Extract the (x, y) coordinate from the center of the cell holding the provided text.  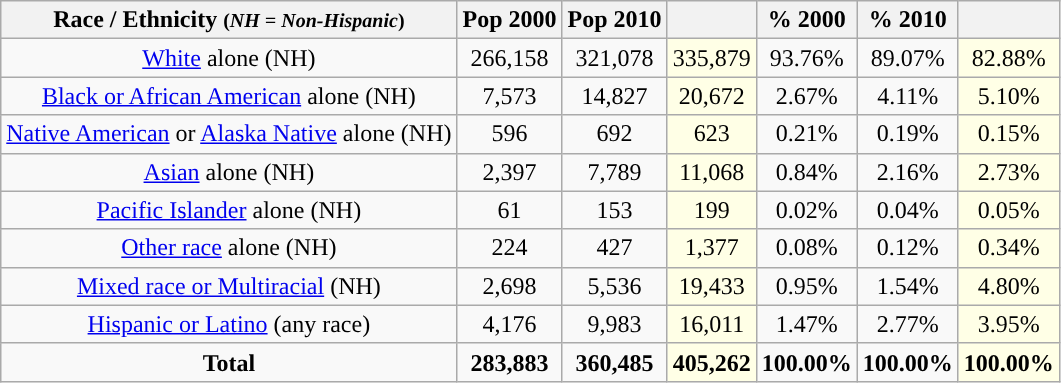
61 (510, 210)
2,698 (510, 286)
623 (712, 134)
405,262 (712, 362)
2.67% (806, 96)
7,573 (510, 96)
9,983 (614, 324)
Pop 2010 (614, 20)
White alone (NH) (229, 58)
82.88% (1008, 58)
% 2000 (806, 20)
199 (712, 210)
2.73% (1008, 172)
Pop 2000 (510, 20)
4.11% (908, 96)
335,879 (712, 58)
0.15% (1008, 134)
5.10% (1008, 96)
Asian alone (NH) (229, 172)
0.12% (908, 248)
266,158 (510, 58)
0.08% (806, 248)
1.47% (806, 324)
0.02% (806, 210)
596 (510, 134)
3.95% (1008, 324)
19,433 (712, 286)
0.84% (806, 172)
Pacific Islander alone (NH) (229, 210)
427 (614, 248)
1,377 (712, 248)
20,672 (712, 96)
Race / Ethnicity (NH = Non-Hispanic) (229, 20)
692 (614, 134)
7,789 (614, 172)
2.77% (908, 324)
Total (229, 362)
14,827 (614, 96)
Hispanic or Latino (any race) (229, 324)
0.04% (908, 210)
Native American or Alaska Native alone (NH) (229, 134)
4,176 (510, 324)
11,068 (712, 172)
% 2010 (908, 20)
Mixed race or Multiracial (NH) (229, 286)
0.19% (908, 134)
321,078 (614, 58)
4.80% (1008, 286)
89.07% (908, 58)
0.34% (1008, 248)
283,883 (510, 362)
2,397 (510, 172)
Other race alone (NH) (229, 248)
0.21% (806, 134)
0.95% (806, 286)
1.54% (908, 286)
153 (614, 210)
0.05% (1008, 210)
360,485 (614, 362)
16,011 (712, 324)
Black or African American alone (NH) (229, 96)
224 (510, 248)
2.16% (908, 172)
5,536 (614, 286)
93.76% (806, 58)
